Detect which cell encompasses the target text, then output its [X, Y] center coordinate. 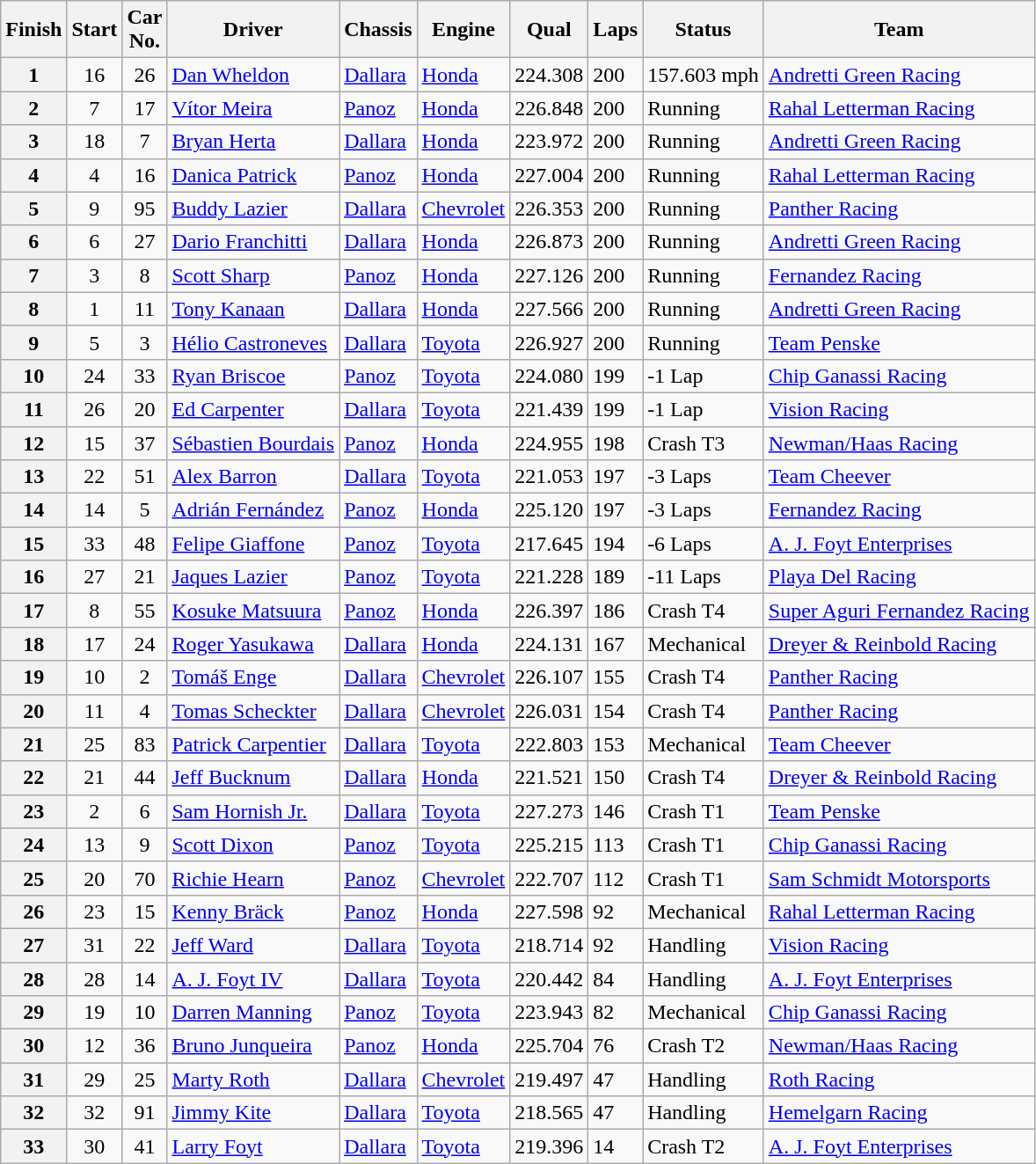
227.273 [549, 811]
Start [95, 30]
226.397 [549, 611]
41 [144, 1146]
189 [616, 577]
Status [704, 30]
Team [899, 30]
219.396 [549, 1146]
222.803 [549, 744]
Bryan Herta [253, 142]
224.080 [549, 376]
37 [144, 443]
226.848 [549, 108]
221.521 [549, 778]
226.353 [549, 209]
Hélio Castroneves [253, 342]
225.704 [549, 1046]
95 [144, 209]
Scott Dixon [253, 845]
51 [144, 477]
Sam Schmidt Motorsports [899, 878]
153 [616, 744]
226.873 [549, 242]
Sam Hornish Jr. [253, 811]
Patrick Carpentier [253, 744]
219.497 [549, 1080]
76 [616, 1046]
70 [144, 878]
-11 Laps [704, 577]
221.053 [549, 477]
198 [616, 443]
Vítor Meira [253, 108]
-6 Laps [704, 544]
218.714 [549, 945]
220.442 [549, 979]
113 [616, 845]
227.004 [549, 175]
Roth Racing [899, 1080]
223.943 [549, 1013]
82 [616, 1013]
167 [616, 644]
155 [616, 677]
Alex Barron [253, 477]
Chassis [378, 30]
227.566 [549, 309]
CarNo. [144, 30]
Danica Patrick [253, 175]
227.598 [549, 911]
225.215 [549, 845]
91 [144, 1113]
224.955 [549, 443]
154 [616, 711]
Jeff Ward [253, 945]
Richie Hearn [253, 878]
Jaques Lazier [253, 577]
Ryan Briscoe [253, 376]
Felipe Giaffone [253, 544]
83 [144, 744]
224.131 [549, 644]
146 [616, 811]
Qual [549, 30]
Marty Roth [253, 1080]
Ed Carpenter [253, 409]
Kenny Bräck [253, 911]
Driver [253, 30]
Hemelgarn Racing [899, 1113]
Jeff Bucknum [253, 778]
218.565 [549, 1113]
226.031 [549, 711]
150 [616, 778]
194 [616, 544]
186 [616, 611]
Adrián Fernández [253, 510]
223.972 [549, 142]
Kosuke Matsuura [253, 611]
Jimmy Kite [253, 1113]
Roger Yasukawa [253, 644]
36 [144, 1046]
A. J. Foyt IV [253, 979]
221.228 [549, 577]
Playa Del Racing [899, 577]
Finish [33, 30]
217.645 [549, 544]
Darren Manning [253, 1013]
112 [616, 878]
225.120 [549, 510]
Super Aguri Fernandez Racing [899, 611]
Sébastien Bourdais [253, 443]
Buddy Lazier [253, 209]
Tomáš Enge [253, 677]
Bruno Junqueira [253, 1046]
84 [616, 979]
Tomas Scheckter [253, 711]
44 [144, 778]
Scott Sharp [253, 275]
221.439 [549, 409]
55 [144, 611]
Engine [463, 30]
Laps [616, 30]
Dario Franchitti [253, 242]
224.308 [549, 75]
226.927 [549, 342]
227.126 [549, 275]
Crash T3 [704, 443]
222.707 [549, 878]
Larry Foyt [253, 1146]
157.603 mph [704, 75]
226.107 [549, 677]
Dan Wheldon [253, 75]
Tony Kanaan [253, 309]
48 [144, 544]
